Extract the (X, Y) coordinate from the center of the cell holding the provided text.  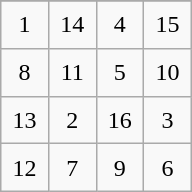
6 (168, 168)
3 (168, 120)
12 (25, 168)
11 (72, 72)
10 (168, 72)
2 (72, 120)
1 (25, 25)
8 (25, 72)
7 (72, 168)
13 (25, 120)
16 (120, 120)
15 (168, 25)
14 (72, 25)
9 (120, 168)
4 (120, 25)
5 (120, 72)
